Extract the (x, y) coordinate from the center of the cell holding the provided text.  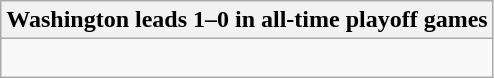
Washington leads 1–0 in all-time playoff games (247, 20)
